Output the (X, Y) coordinate of the center of the cell containing the given text.  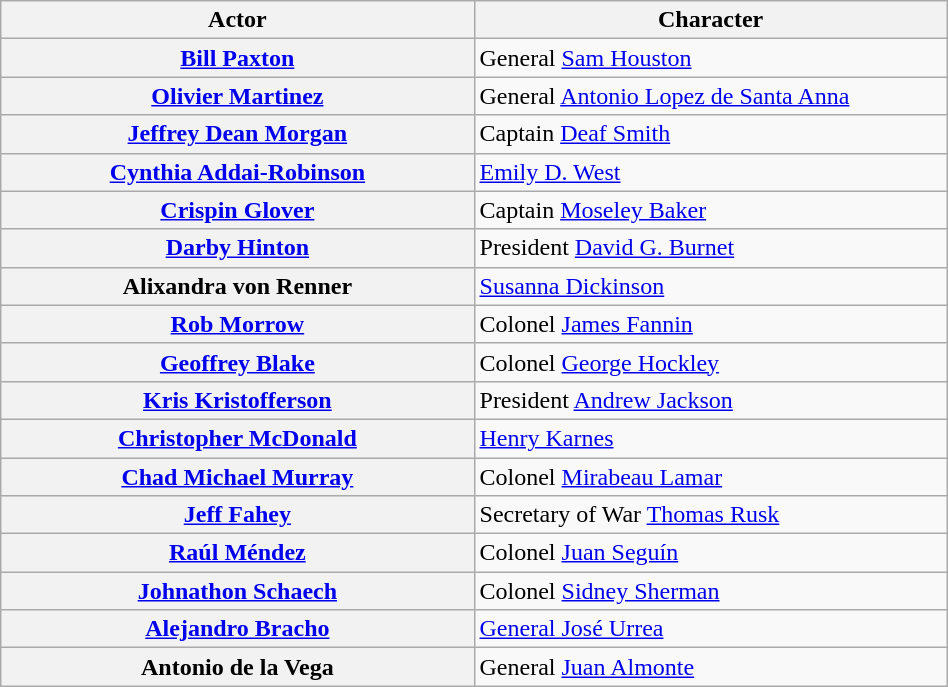
Susanna Dickinson (710, 286)
Rob Morrow (238, 324)
Cynthia Addai-Robinson (238, 172)
Emily D. West (710, 172)
Captain Moseley Baker (710, 210)
Chad Michael Murray (238, 477)
Colonel George Hockley (710, 362)
General Sam Houston (710, 58)
General Juan Almonte (710, 667)
Darby Hinton (238, 248)
Kris Kristofferson (238, 400)
Bill Paxton (238, 58)
Colonel Sidney Sherman (710, 591)
President Andrew Jackson (710, 400)
General Antonio Lopez de Santa Anna (710, 96)
Henry Karnes (710, 438)
Colonel Mirabeau Lamar (710, 477)
Alixandra von Renner (238, 286)
Character (710, 20)
Raúl Méndez (238, 553)
Johnathon Schaech (238, 591)
General José Urrea (710, 629)
Captain Deaf Smith (710, 134)
Antonio de la Vega (238, 667)
Jeffrey Dean Morgan (238, 134)
Colonel James Fannin (710, 324)
Jeff Fahey (238, 515)
Actor (238, 20)
Olivier Martinez (238, 96)
Secretary of War Thomas Rusk (710, 515)
Christopher McDonald (238, 438)
Geoffrey Blake (238, 362)
President David G. Burnet (710, 248)
Alejandro Bracho (238, 629)
Crispin Glover (238, 210)
Colonel Juan Seguín (710, 553)
